For the text-containing cell, return its midpoint in (X, Y) coordinate format. 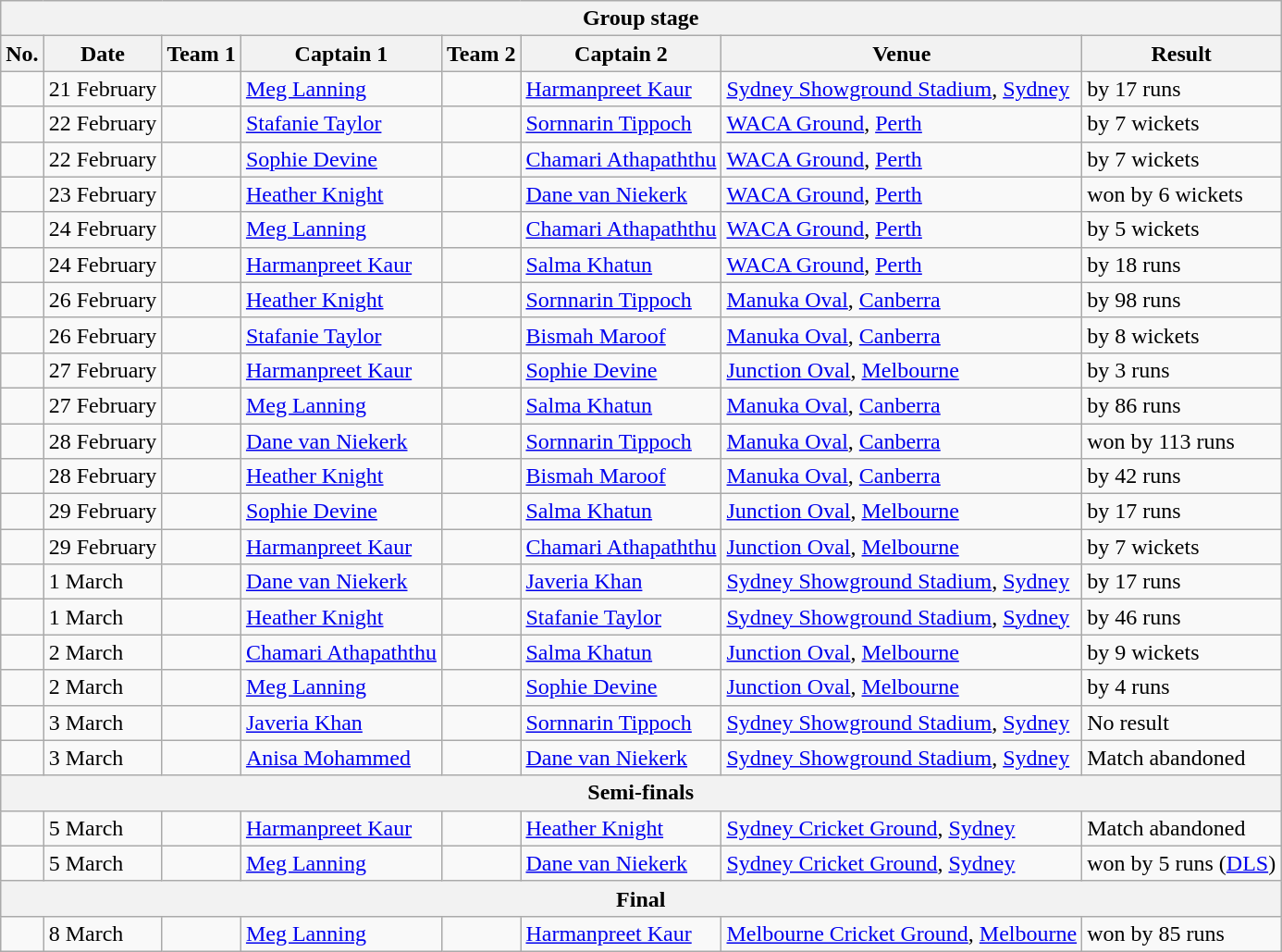
Captain 2 (622, 54)
by 46 runs (1182, 617)
by 8 wickets (1182, 335)
Date (103, 54)
won by 113 runs (1182, 441)
21 February (103, 89)
Group stage (641, 19)
8 March (103, 933)
by 42 runs (1182, 476)
Final (641, 898)
won by 85 runs (1182, 933)
by 18 runs (1182, 265)
won by 6 wickets (1182, 194)
No. (22, 54)
Team 1 (202, 54)
won by 5 runs (DLS) (1182, 863)
by 4 runs (1182, 687)
by 86 runs (1182, 405)
Venue (902, 54)
by 5 wickets (1182, 229)
No result (1182, 723)
Anisa Mohammed (340, 758)
Team 2 (481, 54)
Semi-finals (641, 793)
Melbourne Cricket Ground, Melbourne (902, 933)
Result (1182, 54)
by 9 wickets (1182, 652)
by 3 runs (1182, 370)
Captain 1 (340, 54)
by 98 runs (1182, 300)
23 February (103, 194)
